Identify which cell holds the provided text, then report its (x, y) central coordinate. 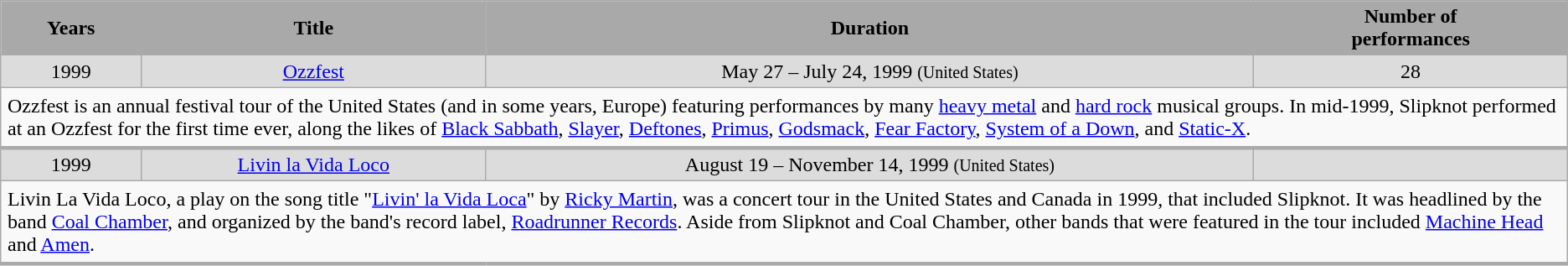
28 (1411, 71)
Number ofperformances (1411, 29)
Title (313, 29)
Ozzfest (313, 71)
August 19 – November 14, 1999 (United States) (869, 164)
Livin la Vida Loco (313, 164)
Duration (869, 29)
May 27 – July 24, 1999 (United States) (869, 71)
Years (71, 29)
